Output the [X, Y] coordinate of the center of the cell containing the given text.  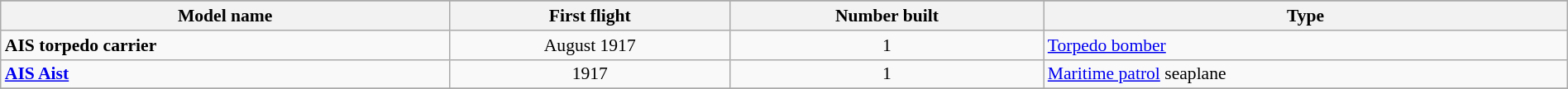
AIS torpedo carrier [225, 45]
First flight [590, 16]
Maritime patrol seaplane [1306, 74]
AIS Aist [225, 74]
August 1917 [590, 45]
Torpedo bomber [1306, 45]
1917 [590, 74]
Model name [225, 16]
Type [1306, 16]
Number built [887, 16]
